Identify which cell holds the provided text, then report its [X, Y] central coordinate. 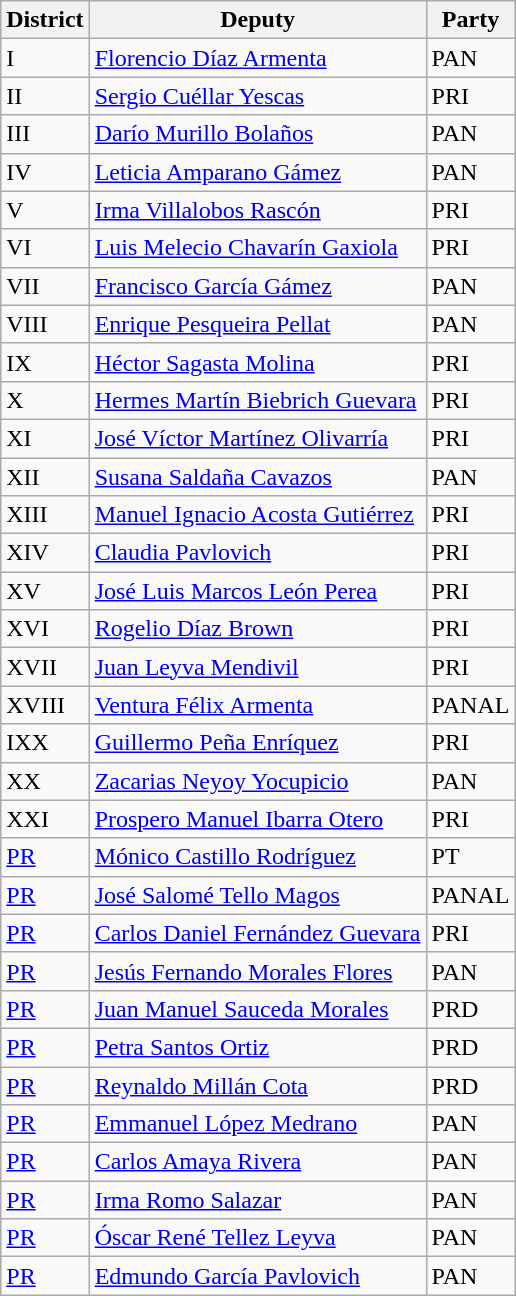
Sergio Cuéllar Yescas [258, 96]
XVI [45, 629]
Claudia Pavlovich [258, 553]
XII [45, 477]
Deputy [258, 20]
II [45, 96]
Reynaldo Millán Cota [258, 1085]
XXI [45, 819]
Irma Romo Salazar [258, 1200]
Carlos Amaya Rivera [258, 1162]
VI [45, 248]
Luis Melecio Chavarín Gaxiola [258, 248]
Party [470, 20]
I [45, 58]
Prospero Manuel Ibarra Otero [258, 819]
Héctor Sagasta Molina [258, 362]
Edmundo García Pavlovich [258, 1276]
Jesús Fernando Morales Flores [258, 971]
VII [45, 286]
Manuel Ignacio Acosta Gutiérrez [258, 515]
IV [45, 172]
Susana Saldaña Cavazos [258, 477]
Ventura Félix Armenta [258, 705]
PT [470, 857]
Leticia Amparano Gámez [258, 172]
III [45, 134]
IXX [45, 743]
Francisco García Gámez [258, 286]
XIII [45, 515]
José Víctor Martínez Olivarría [258, 438]
Rogelio Díaz Brown [258, 629]
XVII [45, 667]
Juan Manuel Sauceda Morales [258, 1009]
V [45, 210]
Irma Villalobos Rascón [258, 210]
José Salomé Tello Magos [258, 895]
Zacarias Neyoy Yocupicio [258, 781]
XX [45, 781]
IX [45, 362]
VIII [45, 324]
Hermes Martín Biebrich Guevara [258, 400]
XVIII [45, 705]
Guillermo Peña Enríquez [258, 743]
Emmanuel López Medrano [258, 1124]
José Luis Marcos León Perea [258, 591]
Mónico Castillo Rodríguez [258, 857]
X [45, 400]
Juan Leyva Mendivil [258, 667]
Florencio Díaz Armenta [258, 58]
Darío Murillo Bolaños [258, 134]
XV [45, 591]
XIV [45, 553]
Óscar René Tellez Leyva [258, 1238]
District [45, 20]
Enrique Pesqueira Pellat [258, 324]
Petra Santos Ortiz [258, 1047]
Carlos Daniel Fernández Guevara [258, 933]
XI [45, 438]
